Output the [X, Y] coordinate of the center of the cell containing the given text.  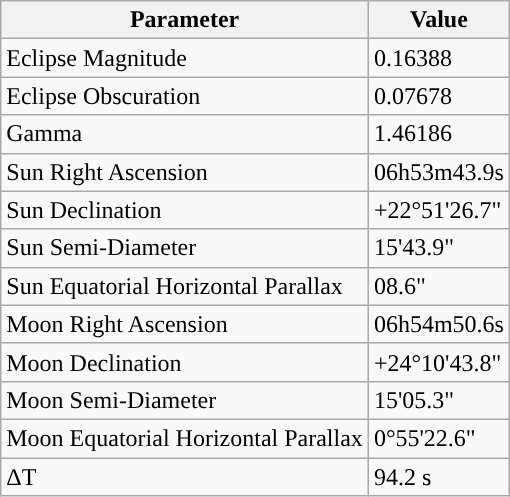
Moon Semi-Diameter [185, 400]
1.46186 [438, 134]
06h54m50.6s [438, 324]
15'43.9" [438, 248]
+24°10'43.8" [438, 362]
06h53m43.9s [438, 172]
Sun Declination [185, 210]
Moon Equatorial Horizontal Parallax [185, 438]
Sun Equatorial Horizontal Parallax [185, 286]
Sun Semi-Diameter [185, 248]
Sun Right Ascension [185, 172]
08.6" [438, 286]
Moon Right Ascension [185, 324]
Eclipse Obscuration [185, 96]
ΔT [185, 477]
Value [438, 20]
Parameter [185, 20]
Moon Declination [185, 362]
94.2 s [438, 477]
0.16388 [438, 58]
Gamma [185, 134]
0°55'22.6" [438, 438]
15'05.3" [438, 400]
+22°51'26.7" [438, 210]
0.07678 [438, 96]
Eclipse Magnitude [185, 58]
